From the cell containing the given text, extract its center point as [x, y] coordinate. 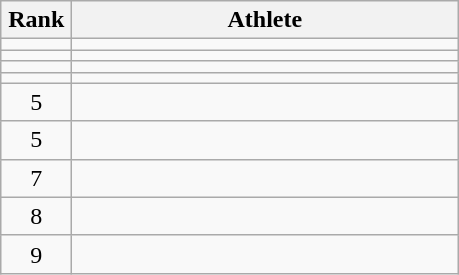
7 [36, 178]
9 [36, 254]
8 [36, 216]
Rank [36, 20]
Athlete [265, 20]
